Output the (X, Y) coordinate of the center of the cell containing the given text.  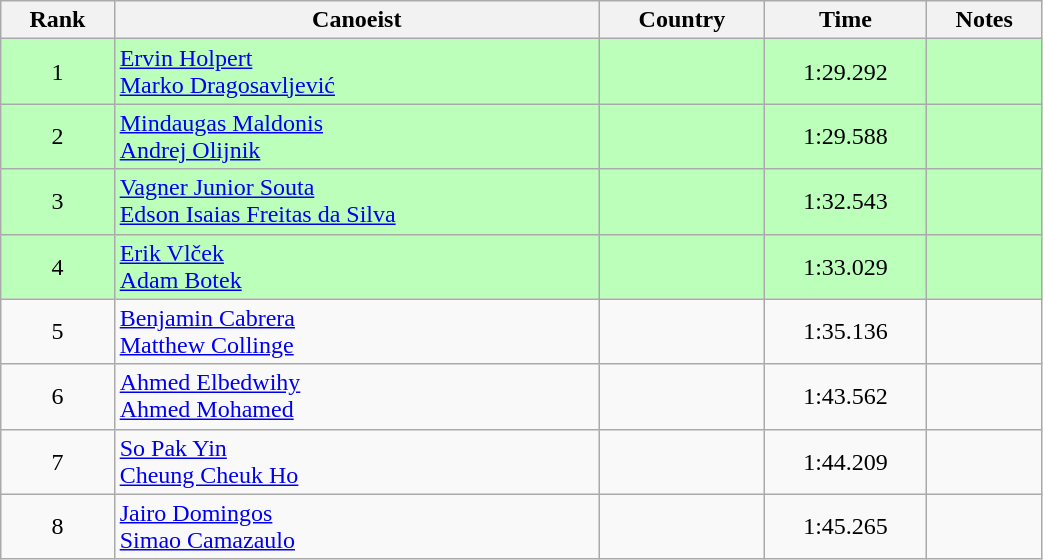
Rank (58, 20)
Jairo DomingosSimao Camazaulo (356, 526)
Country (682, 20)
1:35.136 (846, 332)
Erik VlčekAdam Botek (356, 266)
Mindaugas MaldonisAndrej Olijnik (356, 136)
7 (58, 462)
1:45.265 (846, 526)
Benjamin CabreraMatthew Collinge (356, 332)
1:44.209 (846, 462)
1:29.292 (846, 72)
3 (58, 202)
So Pak YinCheung Cheuk Ho (356, 462)
Canoeist (356, 20)
Time (846, 20)
1 (58, 72)
Ervin HolpertMarko Dragosavljević (356, 72)
1:33.029 (846, 266)
4 (58, 266)
5 (58, 332)
8 (58, 526)
Notes (984, 20)
1:32.543 (846, 202)
Vagner Junior SoutaEdson Isaias Freitas da Silva (356, 202)
2 (58, 136)
Ahmed ElbedwihyAhmed Mohamed (356, 396)
1:29.588 (846, 136)
1:43.562 (846, 396)
6 (58, 396)
